Determine the (x, y) coordinate at the center of the cell enclosing the given text.  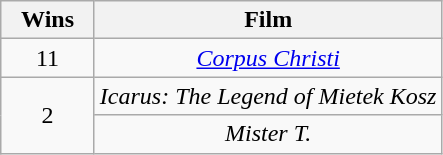
2 (48, 115)
Wins (48, 20)
Corpus Christi (268, 58)
Icarus: The Legend of Mietek Kosz (268, 96)
Mister T. (268, 134)
Film (268, 20)
11 (48, 58)
